Capture the cell that displays the provided text and extract its [X, Y] central coordinate. 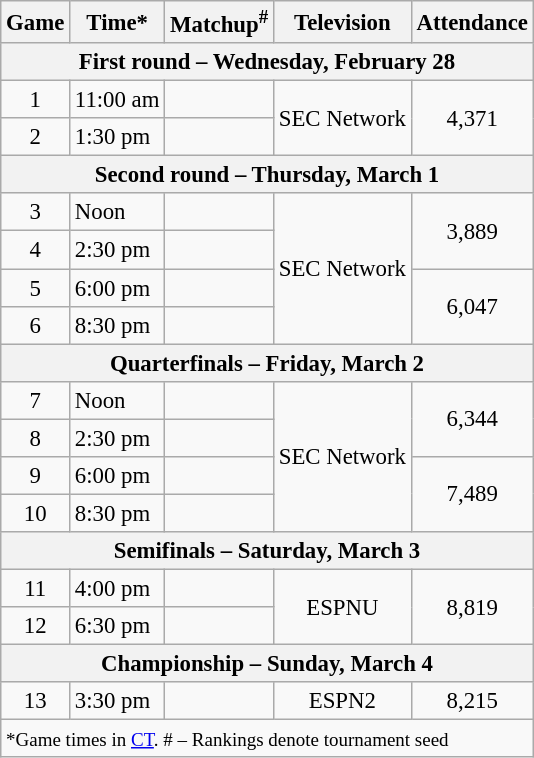
3,889 [472, 232]
First round – Wednesday, February 28 [267, 62]
13 [36, 701]
Championship – Sunday, March 4 [267, 664]
1:30 pm [118, 137]
4:00 pm [118, 588]
Matchup# [220, 22]
Game [36, 22]
*Game times in CT. # – Rankings denote tournament seed [267, 739]
6,047 [472, 306]
Quarterfinals – Friday, March 2 [267, 363]
11 [36, 588]
ESPNU [342, 606]
7,489 [472, 494]
7 [36, 400]
ESPN2 [342, 701]
3 [36, 213]
9 [36, 476]
11:00 am [118, 100]
1 [36, 100]
Second round – Thursday, March 1 [267, 175]
Television [342, 22]
2 [36, 137]
5 [36, 288]
8 [36, 438]
Attendance [472, 22]
Semifinals – Saturday, March 3 [267, 551]
6 [36, 325]
8,215 [472, 701]
12 [36, 626]
10 [36, 513]
3:30 pm [118, 701]
6:30 pm [118, 626]
Time* [118, 22]
6,344 [472, 418]
4,371 [472, 118]
4 [36, 250]
8,819 [472, 606]
